Find where the given text appears and provide that cell's center as [X, Y] coordinate. 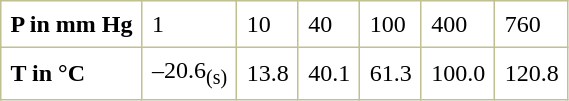
40.1 [329, 74]
10 [268, 24]
100.0 [458, 74]
400 [458, 24]
40 [329, 24]
13.8 [268, 74]
120.8 [532, 74]
P in mm Hg [72, 24]
T in °C [72, 74]
760 [532, 24]
100 [391, 24]
–20.6(s) [190, 74]
61.3 [391, 74]
1 [190, 24]
